Determine the [x, y] coordinate at the center of the cell enclosing the given text.  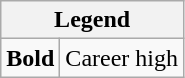
Bold [30, 58]
Career high [122, 58]
Legend [92, 20]
